Return the (X, Y) coordinate for the center point of the cell that contains the specified text.  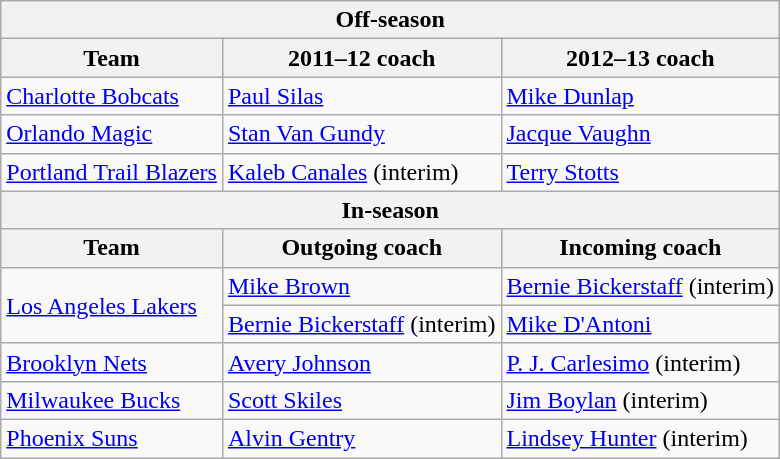
Kaleb Canales (interim) (362, 172)
Mike D'Antoni (640, 324)
Mike Brown (362, 286)
Phoenix Suns (112, 438)
Milwaukee Bucks (112, 400)
Los Angeles Lakers (112, 305)
Scott Skiles (362, 400)
Off-season (390, 20)
2011–12 coach (362, 58)
Stan Van Gundy (362, 134)
Jacque Vaughn (640, 134)
In-season (390, 210)
Portland Trail Blazers (112, 172)
Paul Silas (362, 96)
Lindsey Hunter (interim) (640, 438)
Incoming coach (640, 248)
Jim Boylan (interim) (640, 400)
Orlando Magic (112, 134)
2012–13 coach (640, 58)
P. J. Carlesimo (interim) (640, 362)
Charlotte Bobcats (112, 96)
Brooklyn Nets (112, 362)
Avery Johnson (362, 362)
Alvin Gentry (362, 438)
Outgoing coach (362, 248)
Terry Stotts (640, 172)
Mike Dunlap (640, 96)
